Find where the given text appears and provide that cell's center as [x, y] coordinate. 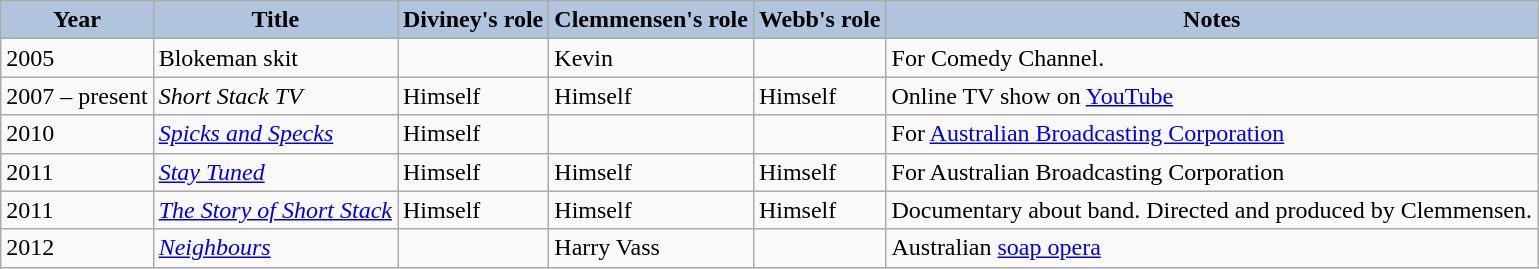
Diviney's role [474, 20]
Australian soap opera [1212, 248]
Year [77, 20]
Harry Vass [652, 248]
2007 – present [77, 96]
For Comedy Channel. [1212, 58]
Clemmensen's role [652, 20]
Neighbours [275, 248]
Stay Tuned [275, 172]
Kevin [652, 58]
2010 [77, 134]
2005 [77, 58]
Short Stack TV [275, 96]
Documentary about band. Directed and produced by Clemmensen. [1212, 210]
Webb's role [820, 20]
Title [275, 20]
The Story of Short Stack [275, 210]
Blokeman skit [275, 58]
Notes [1212, 20]
Online TV show on YouTube [1212, 96]
2012 [77, 248]
Spicks and Specks [275, 134]
